Return (x, y) of the center of cell containing provided text 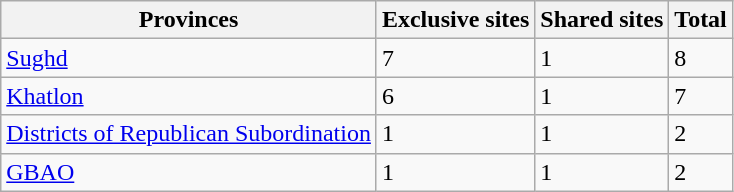
Districts of Republican Subordination (189, 134)
Total (701, 20)
6 (455, 96)
Sughd (189, 58)
8 (701, 58)
Khatlon (189, 96)
GBAO (189, 172)
Exclusive sites (455, 20)
Shared sites (602, 20)
Provinces (189, 20)
